Return [x, y] of the center of cell containing provided text 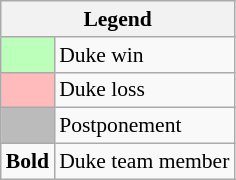
Legend [118, 19]
Duke win [144, 55]
Bold [28, 162]
Duke loss [144, 90]
Duke team member [144, 162]
Postponement [144, 126]
